Identify which cell holds the provided text, then report its (X, Y) central coordinate. 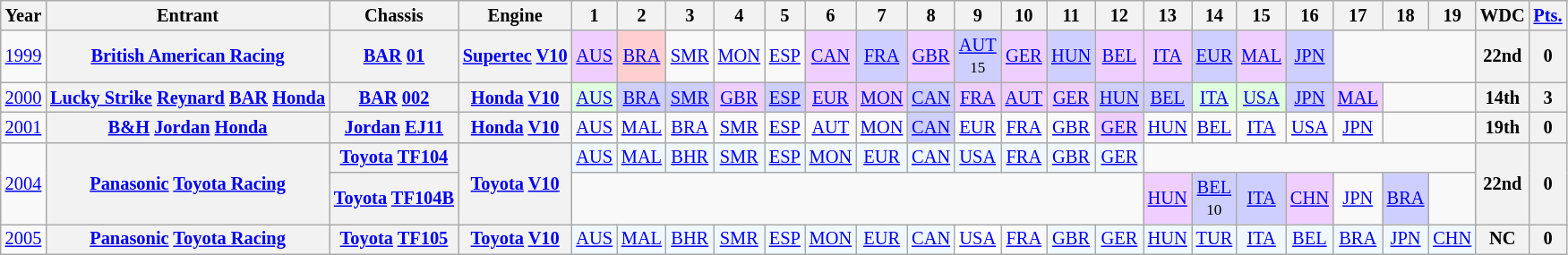
TUR (1214, 239)
British American Racing (188, 56)
6 (831, 15)
7 (881, 15)
1999 (23, 56)
Year (23, 15)
2004 (23, 183)
Chassis (394, 15)
12 (1119, 15)
10 (1024, 15)
17 (1358, 15)
AUT15 (978, 56)
15 (1261, 15)
BAR 01 (394, 56)
Toyota TF104 (394, 157)
16 (1309, 15)
Pts. (1548, 15)
2001 (23, 127)
2005 (23, 239)
14th (1503, 98)
Entrant (188, 15)
2000 (23, 98)
5 (784, 15)
Toyota TF105 (394, 239)
18 (1406, 15)
Supertec V10 (516, 56)
4 (740, 15)
19th (1503, 127)
BAR 002 (394, 98)
B&H Jordan Honda (188, 127)
Lucky Strike Reynard BAR Honda (188, 98)
BEL10 (1214, 199)
19 (1452, 15)
WDC (1503, 15)
NC (1503, 239)
8 (931, 15)
13 (1168, 15)
1 (594, 15)
2 (641, 15)
14 (1214, 15)
11 (1071, 15)
Jordan EJ11 (394, 127)
Toyota TF104B (394, 199)
9 (978, 15)
Engine (516, 15)
